Detect which cell encompasses the target text, then output its [X, Y] center coordinate. 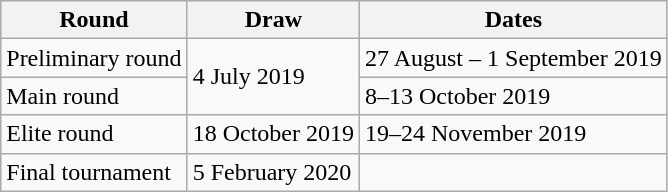
Preliminary round [94, 58]
4 July 2019 [273, 77]
Final tournament [94, 172]
Main round [94, 96]
18 October 2019 [273, 134]
19–24 November 2019 [513, 134]
27 August – 1 September 2019 [513, 58]
Elite round [94, 134]
5 February 2020 [273, 172]
Round [94, 20]
8–13 October 2019 [513, 96]
Dates [513, 20]
Draw [273, 20]
